Extract the [X, Y] coordinate from the center of the cell holding the provided text.  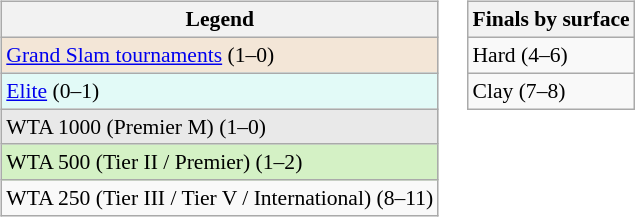
WTA 1000 (Premier M) (1–0) [220, 127]
Elite (0–1) [220, 91]
Legend [220, 20]
WTA 500 (Tier II / Premier) (1–2) [220, 162]
Clay (7–8) [550, 91]
Hard (4–6) [550, 55]
WTA 250 (Tier III / Tier V / International) (8–11) [220, 198]
Finals by surface [550, 20]
Grand Slam tournaments (1–0) [220, 55]
